From the cell containing the given text, extract its center point as [X, Y] coordinate. 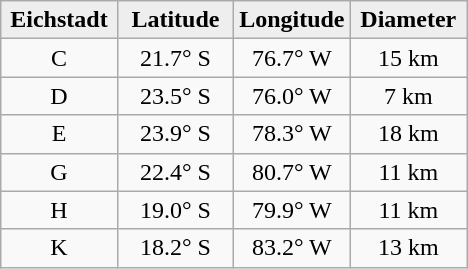
22.4° S [175, 172]
83.2° W [292, 248]
21.7° S [175, 58]
Latitude [175, 20]
Diameter [408, 20]
80.7° W [292, 172]
79.9° W [292, 210]
C [59, 58]
Longitude [292, 20]
23.9° S [175, 134]
18.2° S [175, 248]
K [59, 248]
7 km [408, 96]
15 km [408, 58]
19.0° S [175, 210]
18 km [408, 134]
13 km [408, 248]
G [59, 172]
Eichstadt [59, 20]
76.0° W [292, 96]
H [59, 210]
E [59, 134]
D [59, 96]
76.7° W [292, 58]
78.3° W [292, 134]
23.5° S [175, 96]
